Pinpoint the cell where the given text exists, returning its [X, Y] midpoint coordinate. 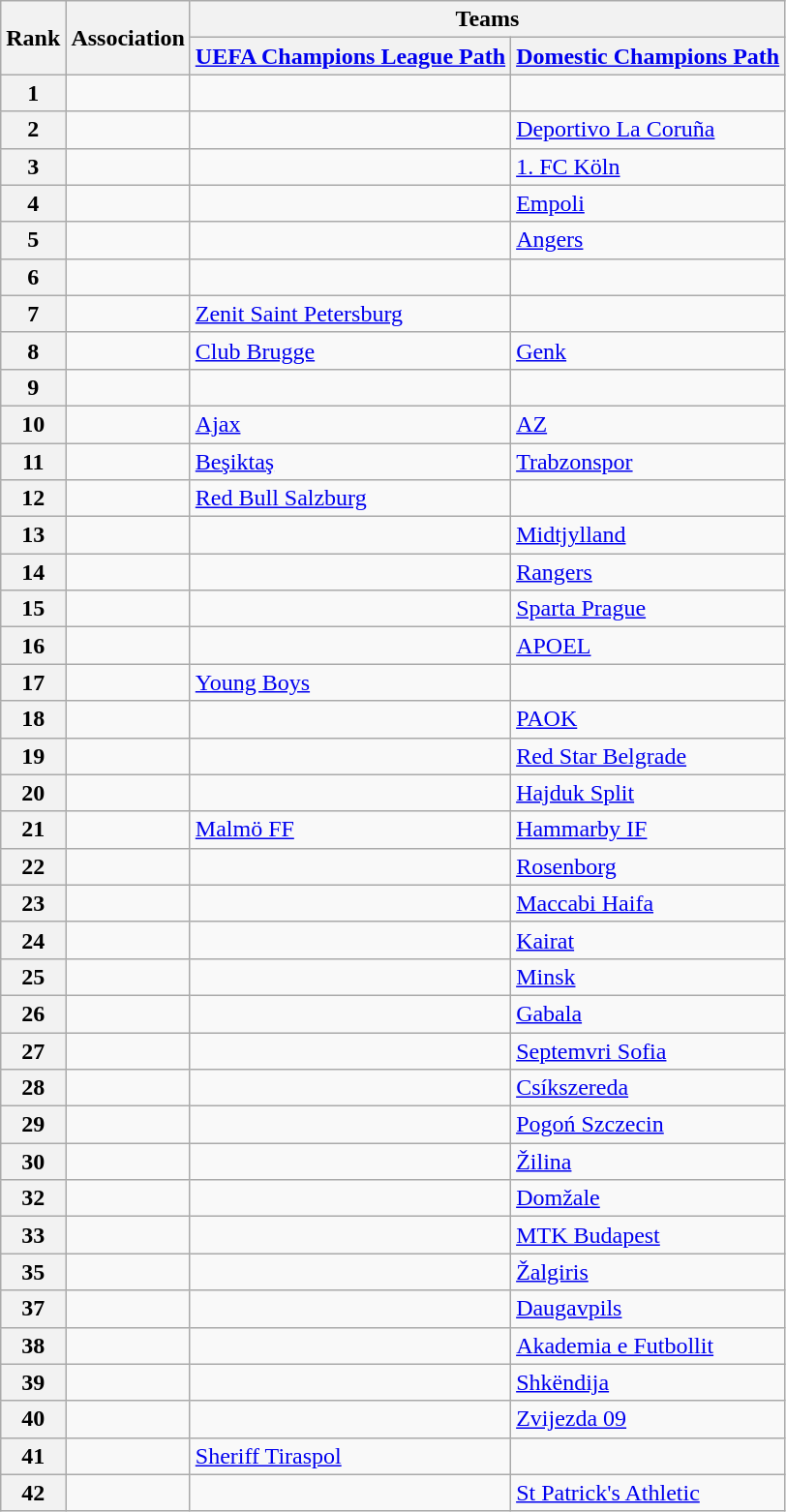
Zenit Saint Petersburg [350, 314]
Gabala [649, 1013]
AZ [649, 424]
11 [33, 462]
Beşiktaş [350, 462]
Pogoń Szczecin [649, 1125]
41 [33, 1456]
PAOK [649, 719]
38 [33, 1346]
Hajduk Split [649, 793]
14 [33, 572]
Akademia e Futbollit [649, 1346]
4 [33, 203]
Deportivo La Coruña [649, 130]
APOEL [649, 646]
Rangers [649, 572]
18 [33, 719]
1. FC Köln [649, 166]
Rosenborg [649, 866]
26 [33, 1013]
28 [33, 1088]
12 [33, 499]
Domestic Champions Path [649, 56]
Minsk [649, 977]
19 [33, 756]
15 [33, 609]
20 [33, 793]
Angers [649, 240]
Midtjylland [649, 535]
Rank [33, 38]
39 [33, 1382]
23 [33, 903]
32 [33, 1198]
Zvijezda 09 [649, 1419]
Red Star Belgrade [649, 756]
Csíkszereda [649, 1088]
Žilina [649, 1162]
Ajax [350, 424]
Daugavpils [649, 1309]
42 [33, 1493]
Maccabi Haifa [649, 903]
17 [33, 682]
Association [128, 38]
21 [33, 830]
24 [33, 940]
Žalgiris [649, 1272]
Trabzonspor [649, 462]
Sparta Prague [649, 609]
Empoli [649, 203]
9 [33, 387]
5 [33, 240]
35 [33, 1272]
16 [33, 646]
UEFA Champions League Path [350, 56]
Shkëndija [649, 1382]
Septemvri Sofia [649, 1050]
33 [33, 1235]
St Patrick's Athletic [649, 1493]
Kairat [649, 940]
3 [33, 166]
Club Brugge [350, 350]
27 [33, 1050]
37 [33, 1309]
1 [33, 93]
Sheriff Tiraspol [350, 1456]
Red Bull Salzburg [350, 499]
2 [33, 130]
Young Boys [350, 682]
22 [33, 866]
MTK Budapest [649, 1235]
Domžale [649, 1198]
40 [33, 1419]
10 [33, 424]
Genk [649, 350]
30 [33, 1162]
Teams [487, 19]
7 [33, 314]
25 [33, 977]
Hammarby IF [649, 830]
29 [33, 1125]
6 [33, 277]
Malmö FF [350, 830]
8 [33, 350]
13 [33, 535]
